For the text-containing cell, return its midpoint in (x, y) coordinate format. 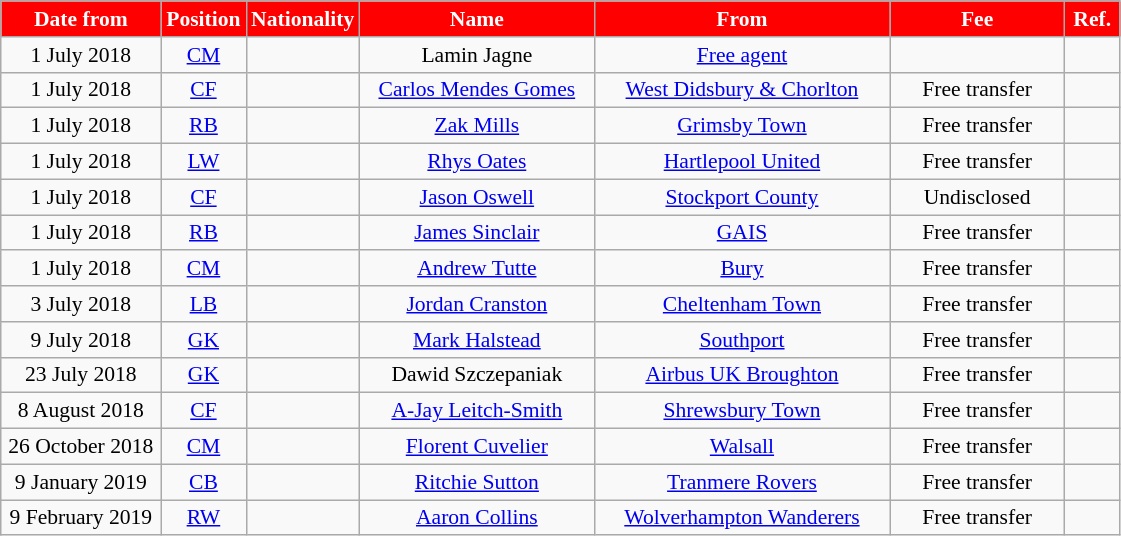
9 January 2019 (81, 482)
Nationality (302, 19)
Jordan Cranston (476, 304)
Lamin Jagne (476, 55)
Florent Cuvelier (476, 447)
3 July 2018 (81, 304)
RW (204, 518)
Southport (742, 340)
9 July 2018 (81, 340)
Fee (978, 19)
Position (204, 19)
GAIS (742, 233)
Undisclosed (978, 197)
Hartlepool United (742, 162)
Dawid Szczepaniak (476, 375)
Grimsby Town (742, 126)
CB (204, 482)
West Didsbury & Chorlton (742, 90)
Date from (81, 19)
Mark Halstead (476, 340)
Ritchie Sutton (476, 482)
LB (204, 304)
Rhys Oates (476, 162)
Jason Oswell (476, 197)
Zak Mills (476, 126)
Carlos Mendes Gomes (476, 90)
9 February 2019 (81, 518)
Free agent (742, 55)
Cheltenham Town (742, 304)
Andrew Tutte (476, 269)
23 July 2018 (81, 375)
Walsall (742, 447)
Wolverhampton Wanderers (742, 518)
LW (204, 162)
Aaron Collins (476, 518)
A-Jay Leitch-Smith (476, 411)
Tranmere Rovers (742, 482)
James Sinclair (476, 233)
Name (476, 19)
From (742, 19)
Ref. (1092, 19)
Shrewsbury Town (742, 411)
Bury (742, 269)
8 August 2018 (81, 411)
26 October 2018 (81, 447)
Airbus UK Broughton (742, 375)
Stockport County (742, 197)
